Locate the cell with the specified text and output its [x, y] center coordinate. 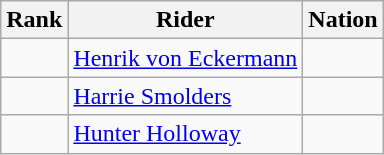
Nation [343, 20]
Henrik von Eckermann [186, 58]
Hunter Holloway [186, 134]
Harrie Smolders [186, 96]
Rank [34, 20]
Rider [186, 20]
